Scan for the cell matching the given text and deliver its [X, Y] coordinate at center. 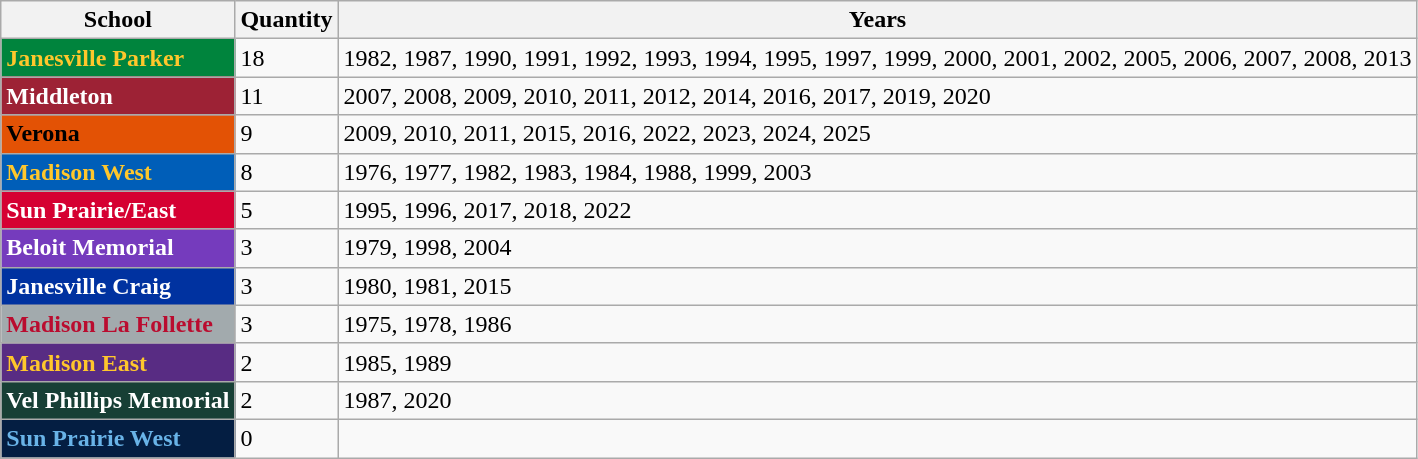
1985, 1989 [878, 362]
Vel Phillips Memorial [118, 400]
Years [878, 20]
Madison La Follette [118, 324]
1980, 1981, 2015 [878, 286]
Middleton [118, 96]
1987, 2020 [878, 400]
School [118, 20]
0 [286, 438]
11 [286, 96]
5 [286, 210]
Beloit Memorial [118, 248]
1995, 1996, 2017, 2018, 2022 [878, 210]
Madison West [118, 172]
Verona [118, 134]
18 [286, 58]
8 [286, 172]
Madison East [118, 362]
1982, 1987, 1990, 1991, 1992, 1993, 1994, 1995, 1997, 1999, 2000, 2001, 2002, 2005, 2006, 2007, 2008, 2013 [878, 58]
Janesville Craig [118, 286]
2009, 2010, 2011, 2015, 2016, 2022, 2023, 2024, 2025 [878, 134]
Sun Prairie/East [118, 210]
9 [286, 134]
1979, 1998, 2004 [878, 248]
Janesville Parker [118, 58]
Quantity [286, 20]
2007, 2008, 2009, 2010, 2011, 2012, 2014, 2016, 2017, 2019, 2020 [878, 96]
1976, 1977, 1982, 1983, 1984, 1988, 1999, 2003 [878, 172]
1975, 1978, 1986 [878, 324]
Sun Prairie West [118, 438]
